For the text-containing cell, return its midpoint in [x, y] coordinate format. 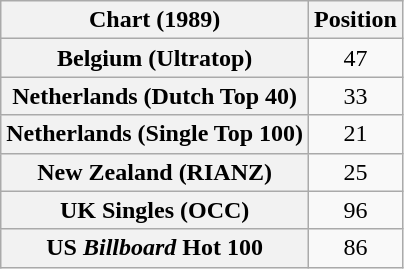
86 [356, 248]
33 [356, 96]
96 [356, 210]
US Billboard Hot 100 [155, 248]
Netherlands (Single Top 100) [155, 134]
New Zealand (RIANZ) [155, 172]
47 [356, 58]
25 [356, 172]
Belgium (Ultratop) [155, 58]
Position [356, 20]
UK Singles (OCC) [155, 210]
Netherlands (Dutch Top 40) [155, 96]
21 [356, 134]
Chart (1989) [155, 20]
